For the text-containing cell, return its midpoint in (x, y) coordinate format. 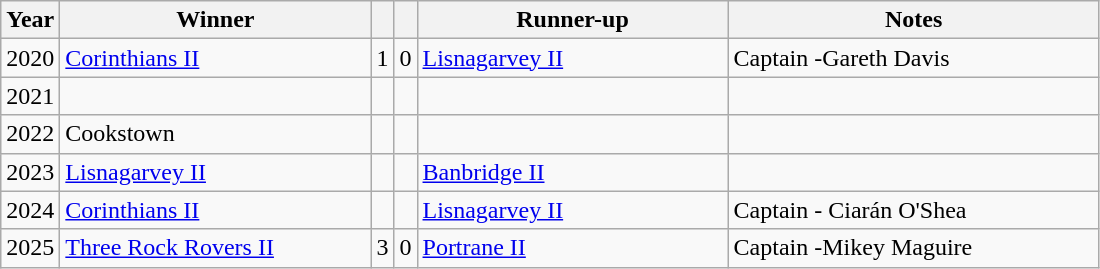
Winner (216, 20)
2023 (30, 172)
Captain -Mikey Maguire (914, 248)
2020 (30, 58)
Runner-up (572, 20)
Year (30, 20)
2025 (30, 248)
3 (382, 248)
Captain -Gareth Davis (914, 58)
Three Rock Rovers II (216, 248)
2024 (30, 210)
Portrane II (572, 248)
Cookstown (216, 134)
2022 (30, 134)
Notes (914, 20)
Captain - Ciarán O'Shea (914, 210)
1 (382, 58)
2021 (30, 96)
Banbridge II (572, 172)
